Return the (x, y) coordinate for the center point of the cell that contains the specified text.  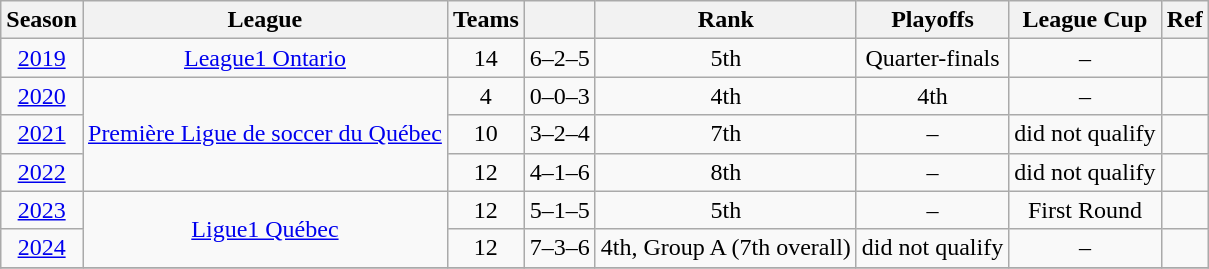
4 (486, 96)
4–1–6 (560, 172)
2023 (42, 210)
10 (486, 134)
First Round (1085, 210)
2022 (42, 172)
7th (726, 134)
5–1–5 (560, 210)
14 (486, 58)
2021 (42, 134)
Quarter-finals (932, 58)
4th, Group A (7th overall) (726, 248)
0–0–3 (560, 96)
7–3–6 (560, 248)
Première Ligue de soccer du Québec (264, 134)
3–2–4 (560, 134)
Ligue1 Québec (264, 229)
2019 (42, 58)
8th (726, 172)
Playoffs (932, 20)
Ref (1184, 20)
League (264, 20)
6–2–5 (560, 58)
Teams (486, 20)
Rank (726, 20)
League Cup (1085, 20)
League1 Ontario (264, 58)
2020 (42, 96)
Season (42, 20)
2024 (42, 248)
